Return (X, Y) of the center of cell containing provided text 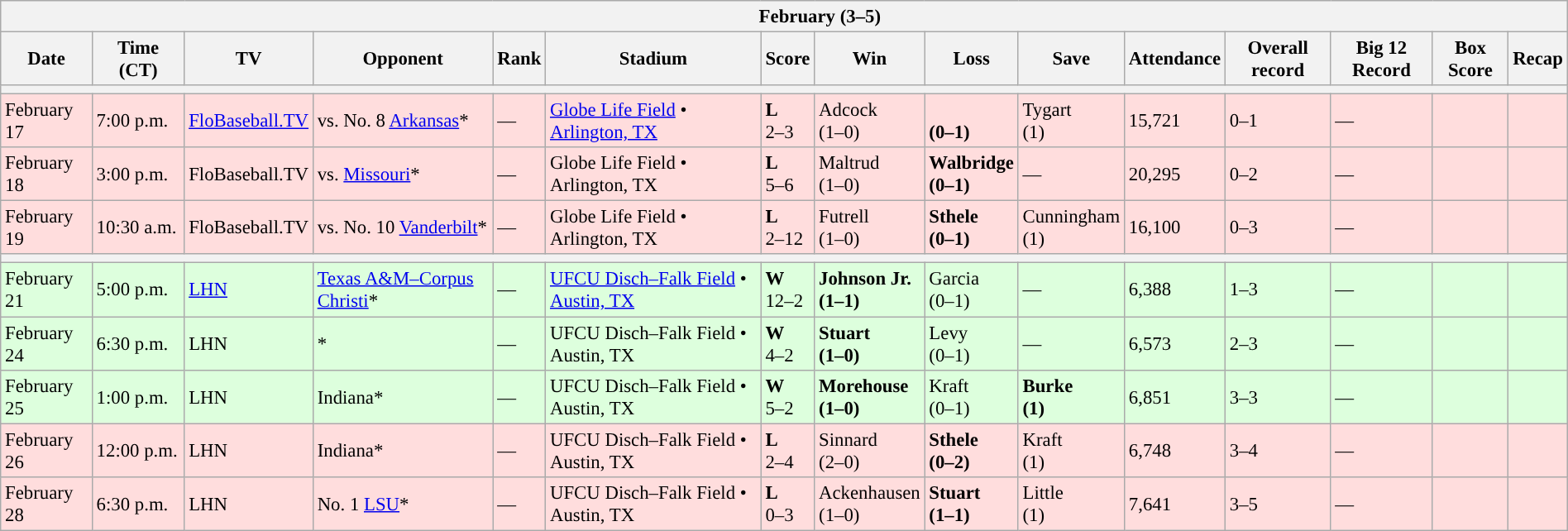
Levy(0–1) (971, 342)
6,573 (1174, 342)
Burke(1) (1071, 397)
Adcock(1–0) (870, 121)
Cunningham(1) (1071, 228)
L5–6 (787, 174)
* (403, 342)
February 24 (46, 342)
February 26 (46, 450)
TV (249, 58)
1:00 p.m. (138, 397)
Kraft(0–1) (971, 397)
Win (870, 58)
6,851 (1174, 397)
6,388 (1174, 289)
Overall record (1277, 58)
February 19 (46, 228)
Attendance (1174, 58)
Opponent (403, 58)
3–5 (1277, 503)
12:00 p.m. (138, 450)
L2–12 (787, 228)
3–4 (1277, 450)
Stuart(1–0) (870, 342)
February 18 (46, 174)
February (3–5) (784, 17)
Sthele(0–1) (971, 228)
Sinnard(2–0) (870, 450)
W5–2 (787, 397)
vs. Missouri* (403, 174)
Box Score (1470, 58)
5:00 p.m. (138, 289)
Sthele(0–2) (971, 450)
L2–3 (787, 121)
Rank (519, 58)
0–1 (1277, 121)
Score (787, 58)
Date (46, 58)
7,641 (1174, 503)
Morehouse(1–0) (870, 397)
Maltrud(1–0) (870, 174)
10:30 a.m. (138, 228)
3–3 (1277, 397)
Texas A&M–Corpus Christi* (403, 289)
15,721 (1174, 121)
Johnson Jr.(1–1) (870, 289)
Futrell(1–0) (870, 228)
Loss (971, 58)
Stadium (653, 58)
February 17 (46, 121)
0–2 (1277, 174)
2–3 (1277, 342)
February 28 (46, 503)
L2–4 (787, 450)
Save (1071, 58)
vs. No. 10 Vanderbilt* (403, 228)
February 21 (46, 289)
No. 1 LSU* (403, 503)
1–3 (1277, 289)
Ackenhausen(1–0) (870, 503)
vs. No. 8 Arkansas* (403, 121)
Kraft(1) (1071, 450)
Time (CT) (138, 58)
3:00 p.m. (138, 174)
Big 12 Record (1381, 58)
Stuart(1–1) (971, 503)
Little(1) (1071, 503)
Walbridge(0–1) (971, 174)
Recap (1538, 58)
7:00 p.m. (138, 121)
0–3 (1277, 228)
(0–1) (971, 121)
February 25 (46, 397)
W4–2 (787, 342)
6,748 (1174, 450)
20,295 (1174, 174)
W12–2 (787, 289)
Tygart(1) (1071, 121)
Garcia(0–1) (971, 289)
L0–3 (787, 503)
16,100 (1174, 228)
